Find where the given text appears and provide that cell's center as [x, y] coordinate. 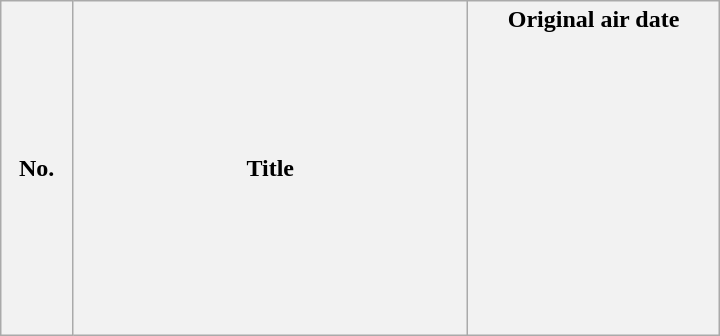
Title [270, 168]
Original air date [594, 168]
No. [37, 168]
